Find where the given text appears and provide that cell's center as [X, Y] coordinate. 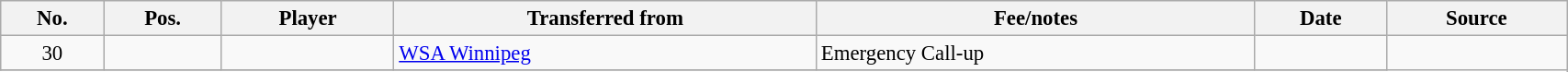
Transferred from [605, 18]
Player [308, 18]
Pos. [163, 18]
No. [52, 18]
Date [1321, 18]
Fee/notes [1036, 18]
WSA Winnipeg [605, 54]
30 [52, 54]
Emergency Call-up [1036, 54]
Source [1476, 18]
